Provide the (x, y) coordinate of the cell's center where the given text is located.  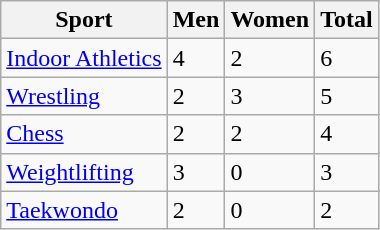
Total (347, 20)
Wrestling (84, 96)
Weightlifting (84, 172)
Chess (84, 134)
Women (270, 20)
Taekwondo (84, 210)
6 (347, 58)
Sport (84, 20)
5 (347, 96)
Indoor Athletics (84, 58)
Men (196, 20)
